Capture the cell that displays the provided text and extract its [x, y] central coordinate. 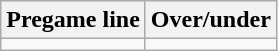
Over/under [210, 20]
Pregame line [74, 20]
